Pinpoint the cell where the given text exists, returning its (X, Y) midpoint coordinate. 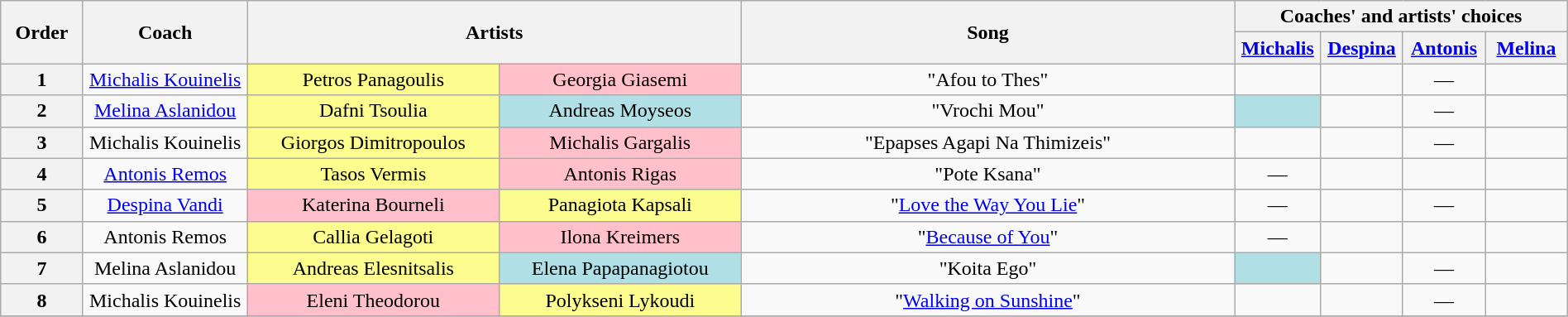
5 (41, 205)
"Because of You" (987, 237)
Petros Panagoulis (373, 79)
Antonis (1444, 48)
Antonis Rigas (620, 174)
Andreas Moyseos (620, 111)
7 (41, 268)
Giorgos Dimitropoulos (373, 142)
Andreas Elesnitsalis (373, 268)
Dafni Tsoulia (373, 111)
Despina Vandi (165, 205)
1 (41, 79)
"Epapses Agapi Na Thimizeis" (987, 142)
Coaches' and artists' choices (1401, 17)
8 (41, 300)
Michalis Gargalis (620, 142)
6 (41, 237)
Tasos Vermis (373, 174)
Eleni Theodorou (373, 300)
"Walking on Sunshine" (987, 300)
"Koita Ego" (987, 268)
Song (987, 32)
Ilona Kreimers (620, 237)
"Afou to Thes" (987, 79)
Michalis (1278, 48)
Elena Papapanagiotou (620, 268)
Artists (495, 32)
"Love the Way You Lie" (987, 205)
Panagiota Kapsali (620, 205)
Katerina Bourneli (373, 205)
"Vrochi Mou" (987, 111)
"Pote Ksana" (987, 174)
Coach (165, 32)
2 (41, 111)
4 (41, 174)
Georgia Giasemi (620, 79)
3 (41, 142)
Polykseni Lykoudi (620, 300)
Callia Gelagoti (373, 237)
Order (41, 32)
Despina (1361, 48)
Melina (1527, 48)
